Detect which cell encompasses the target text, then output its (X, Y) center coordinate. 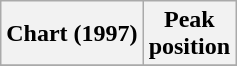
Peakposition (189, 34)
Chart (1997) (72, 34)
